Search for the cell housing the specified text and yield its (X, Y) center coordinate. 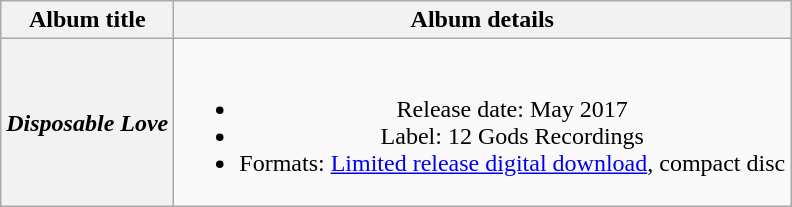
Album title (88, 20)
Album details (482, 20)
Release date: May 2017Label: 12 Gods RecordingsFormats: Limited release digital download, compact disc (482, 122)
Disposable Love (88, 122)
